Pinpoint the cell where the given text exists, returning its (x, y) midpoint coordinate. 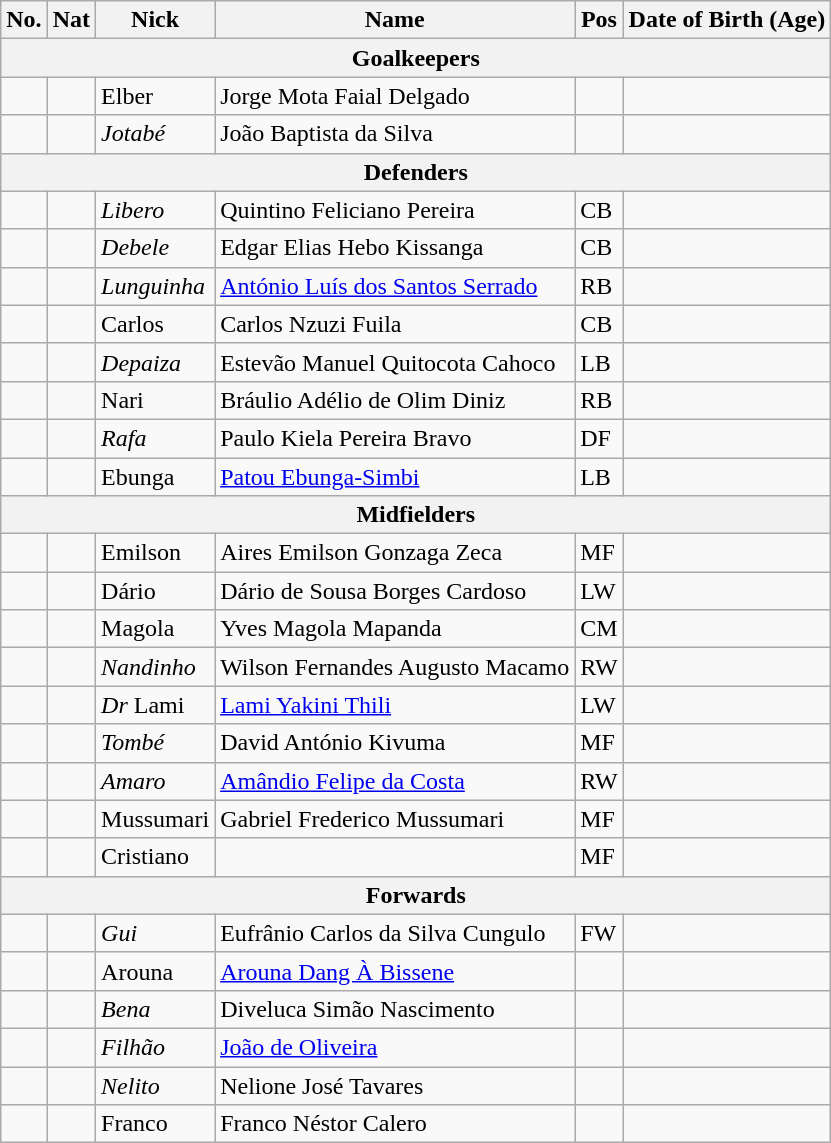
Nelione José Tavares (395, 1085)
Aires Emilson Gonzaga Zeca (395, 553)
Nick (156, 20)
Yves Magola Mapanda (395, 629)
Dário de Sousa Borges Cardoso (395, 591)
Arouna Dang À Bissene (395, 971)
Dário (156, 591)
Eufrânio Carlos da Silva Cungulo (395, 933)
Debele (156, 248)
Amaro (156, 781)
Quintino Feliciano Pereira (395, 210)
Name (395, 20)
Elber (156, 96)
Bráulio Adélio de Olim Diniz (395, 400)
Carlos Nzuzi Fuila (395, 324)
Franco Néstor Calero (395, 1124)
João Baptista da Silva (395, 134)
Gui (156, 933)
Franco (156, 1124)
Tombé (156, 743)
CM (599, 629)
Estevão Manuel Quitocota Cahoco (395, 362)
Goalkeepers (416, 58)
Jorge Mota Faial Delgado (395, 96)
Rafa (156, 438)
Bena (156, 1009)
Pos (599, 20)
Arouna (156, 971)
Midfielders (416, 515)
Nelito (156, 1085)
David António Kivuma (395, 743)
Gabriel Frederico Mussumari (395, 819)
Cristiano (156, 857)
Amândio Felipe da Costa (395, 781)
Ebunga (156, 477)
DF (599, 438)
Nat (71, 20)
Magola (156, 629)
Date of Birth (Age) (727, 20)
Mussumari (156, 819)
Lunguinha (156, 286)
João de Oliveira (395, 1047)
Carlos (156, 324)
Nari (156, 400)
Forwards (416, 895)
Dr Lami (156, 705)
Filhão (156, 1047)
Jotabé (156, 134)
Nandinho (156, 667)
Diveluca Simão Nascimento (395, 1009)
Patou Ebunga-Simbi (395, 477)
Wilson Fernandes Augusto Macamo (395, 667)
Depaiza (156, 362)
Emilson (156, 553)
Defenders (416, 172)
Paulo Kiela Pereira Bravo (395, 438)
Lami Yakini Thili (395, 705)
FW (599, 933)
António Luís dos Santos Serrado (395, 286)
No. (24, 20)
Edgar Elias Hebo Kissanga (395, 248)
Libero (156, 210)
